Return (x, y) of the center of cell containing provided text 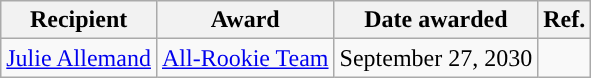
Award (245, 20)
Date awarded (436, 20)
Julie Allemand (79, 58)
Recipient (79, 20)
Ref. (564, 20)
September 27, 2030 (436, 58)
All-Rookie Team (245, 58)
